Detect which cell encompasses the target text, then output its (X, Y) center coordinate. 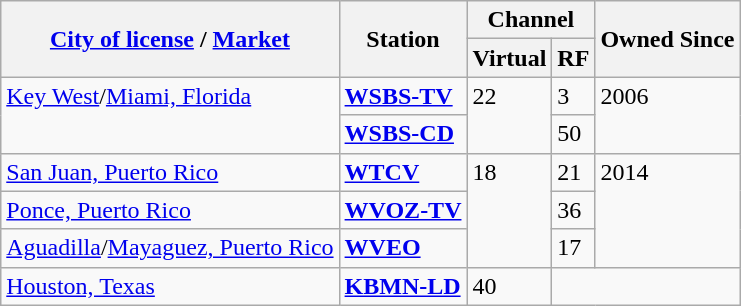
2014 (668, 210)
San Juan, Puerto Rico (170, 172)
KBMN-LD (403, 286)
Owned Since (668, 39)
WTCV (403, 172)
18 (510, 210)
WSBS-CD (403, 134)
Virtual (510, 58)
RF (574, 58)
Ponce, Puerto Rico (170, 210)
Houston, Texas (170, 286)
3 (574, 96)
City of license / Market (170, 39)
Aguadilla/Mayaguez, Puerto Rico (170, 248)
17 (574, 248)
Key West/Miami, Florida (170, 115)
50 (574, 134)
22 (510, 115)
21 (574, 172)
Channel (531, 20)
WSBS-TV (403, 96)
2006 (668, 115)
WVOZ-TV (403, 210)
36 (574, 210)
40 (510, 286)
Station (403, 39)
WVEO (403, 248)
